From the cell containing the given text, extract its center point as (x, y) coordinate. 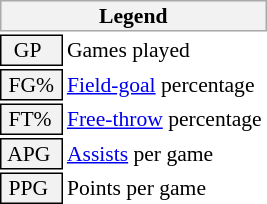
APG (31, 154)
FT% (31, 120)
Games played (166, 50)
FG% (31, 85)
Legend (134, 16)
GP (31, 50)
PPG (31, 188)
Assists per game (166, 154)
Points per game (166, 188)
Free-throw percentage (166, 120)
Field-goal percentage (166, 85)
